Return [x, y] of the center of cell containing provided text 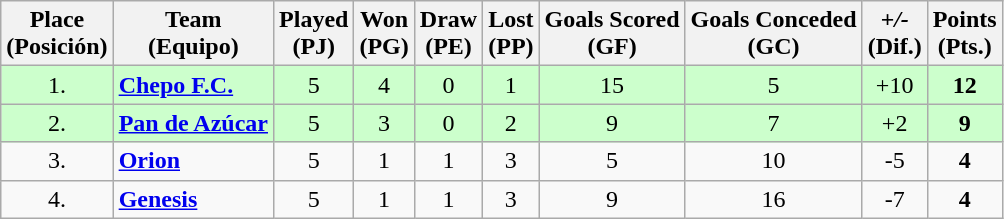
+10 [894, 85]
1. [57, 85]
16 [774, 199]
Draw (PE) [448, 34]
Genesis [193, 199]
2 [511, 123]
7 [774, 123]
-5 [894, 161]
Won (PG) [384, 34]
Chepo F.C. [193, 85]
3. [57, 161]
Goals Scored(GF) [612, 34]
12 [964, 85]
-7 [894, 199]
+/-(Dif.) [894, 34]
15 [612, 85]
2. [57, 123]
Goals Conceded(GC) [774, 34]
Team (Equipo) [193, 34]
4. [57, 199]
+2 [894, 123]
Points(Pts.) [964, 34]
Lost (PP) [511, 34]
Pan de Azúcar [193, 123]
Played (PJ) [314, 34]
10 [774, 161]
Place(Posición) [57, 34]
Orion [193, 161]
